Detect which cell encompasses the target text, then output its (x, y) center coordinate. 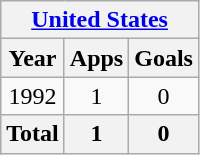
Goals (164, 58)
Total (33, 134)
1992 (33, 96)
Apps (96, 58)
United States (100, 20)
Year (33, 58)
